From the cell containing the given text, extract its center point as [X, Y] coordinate. 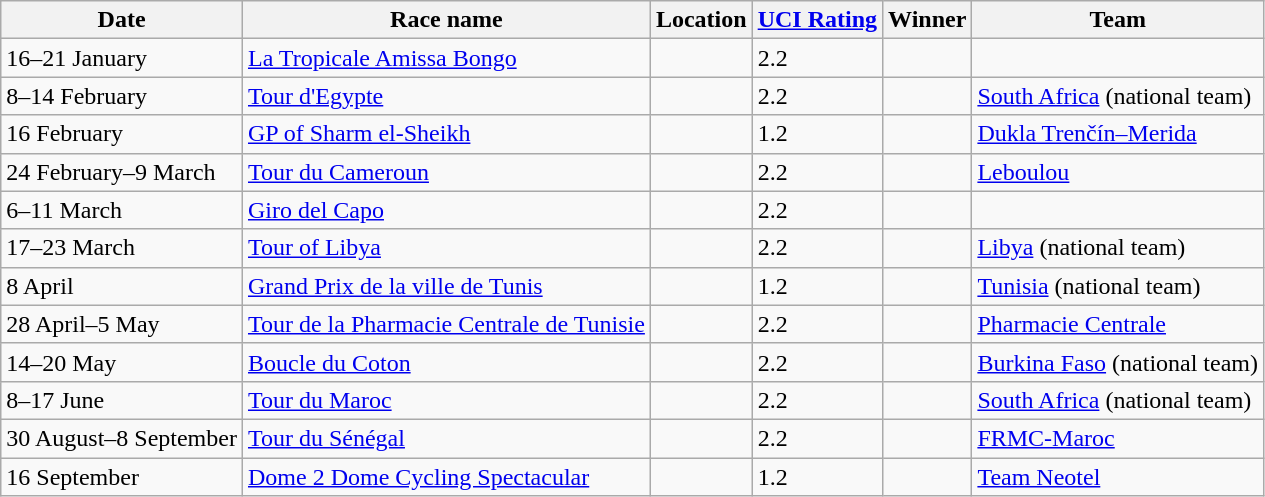
Boucle du Coton [446, 362]
Tour d'Egypte [446, 96]
Pharmacie Centrale [1118, 324]
Tour du Cameroun [446, 172]
16 September [122, 477]
Dome 2 Dome Cycling Spectacular [446, 477]
Tour du Sénégal [446, 438]
Team Neotel [1118, 477]
24 February–9 March [122, 172]
Date [122, 20]
Winner [928, 20]
Libya (national team) [1118, 248]
Tour du Maroc [446, 400]
Grand Prix de la ville de Tunis [446, 286]
Tour de la Pharmacie Centrale de Tunisie [446, 324]
Location [701, 20]
Giro del Capo [446, 210]
Tunisia (national team) [1118, 286]
17–23 March [122, 248]
16–21 January [122, 58]
UCI Rating [817, 20]
Race name [446, 20]
28 April–5 May [122, 324]
La Tropicale Amissa Bongo [446, 58]
Team [1118, 20]
GP of Sharm el-Sheikh [446, 134]
8 April [122, 286]
14–20 May [122, 362]
Leboulou [1118, 172]
8–17 June [122, 400]
8–14 February [122, 96]
6–11 March [122, 210]
30 August–8 September [122, 438]
Tour of Libya [446, 248]
Dukla Trenčín–Merida [1118, 134]
FRMC-Maroc [1118, 438]
Burkina Faso (national team) [1118, 362]
16 February [122, 134]
